Provide the (x, y) coordinate of the cell's center where the given text is located.  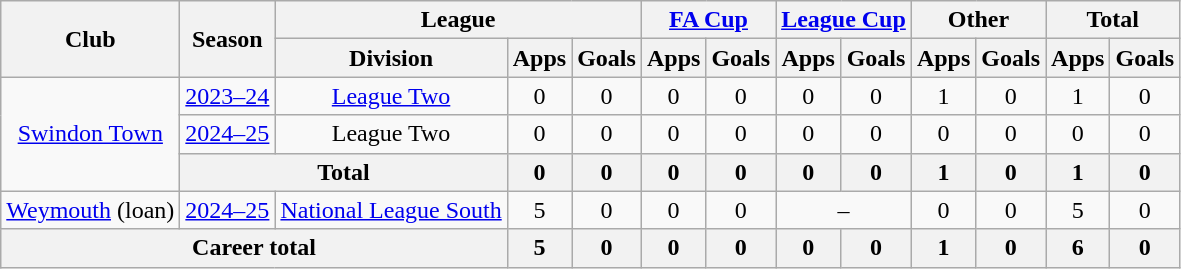
6 (1078, 248)
Season (228, 39)
League (458, 20)
Other (978, 20)
League Cup (844, 20)
FA Cup (708, 20)
Weymouth (loan) (90, 210)
Club (90, 39)
Career total (254, 248)
Division (391, 58)
– (844, 210)
Swindon Town (90, 134)
2023–24 (228, 96)
National League South (391, 210)
